Extract the (X, Y) coordinate from the center of the cell holding the provided text.  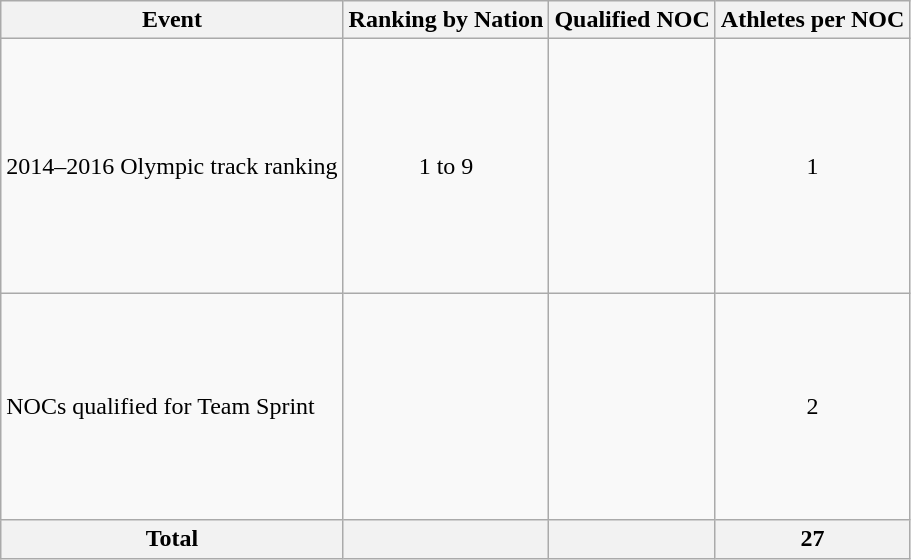
2 (812, 406)
27 (812, 539)
Total (172, 539)
1 (812, 166)
Athletes per NOC (812, 20)
Event (172, 20)
1 to 9 (446, 166)
2014–2016 Olympic track ranking (172, 166)
Ranking by Nation (446, 20)
Qualified NOC (632, 20)
NOCs qualified for Team Sprint (172, 406)
